Determine the [x, y] coordinate at the center of the cell enclosing the given text.  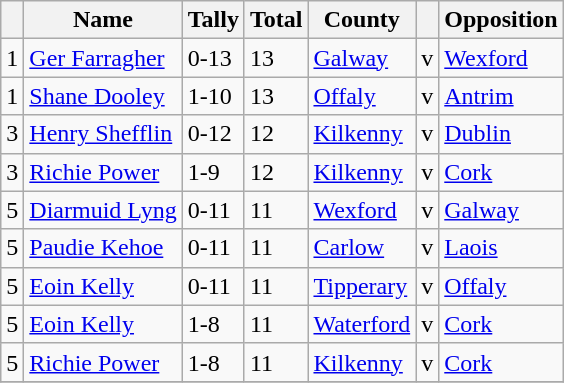
1-10 [213, 96]
0-13 [213, 58]
Henry Shefflin [103, 134]
Antrim [501, 96]
Total [276, 20]
Ger Farragher [103, 58]
Name [103, 20]
Paudie Kehoe [103, 248]
Diarmuid Lyng [103, 210]
Tally [213, 20]
County [362, 20]
Dublin [501, 134]
Shane Dooley [103, 96]
Carlow [362, 248]
Tipperary [362, 286]
Waterford [362, 324]
Laois [501, 248]
1-9 [213, 172]
0-12 [213, 134]
Opposition [501, 20]
